Extract the [X, Y] coordinate from the center of the cell holding the provided text.  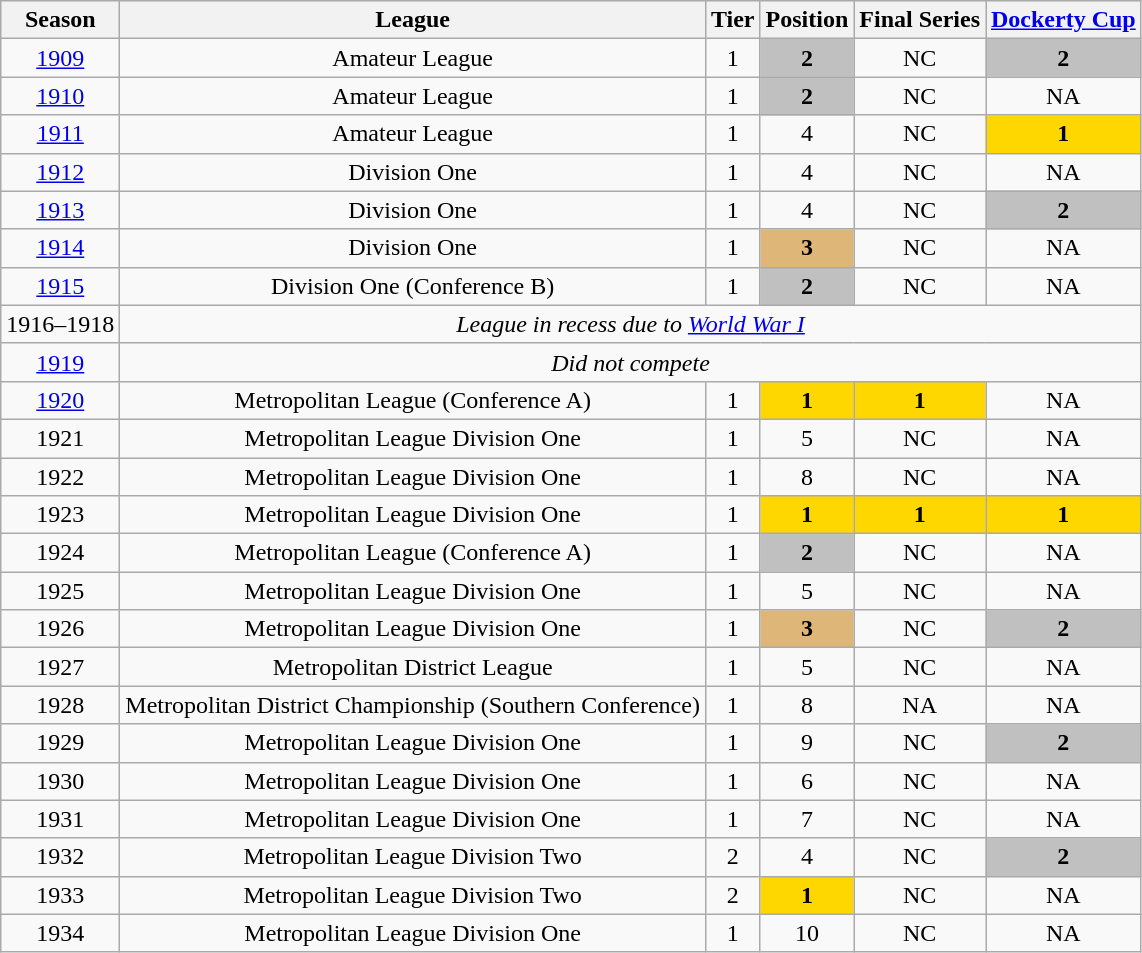
Season [60, 20]
1933 [60, 895]
1910 [60, 96]
Metropolitan District Championship (Southern Conference) [413, 705]
1931 [60, 819]
1911 [60, 134]
1922 [60, 477]
1928 [60, 705]
1929 [60, 743]
Division One (Conference B) [413, 286]
1920 [60, 400]
7 [807, 819]
1919 [60, 362]
10 [807, 933]
1926 [60, 629]
1915 [60, 286]
League in recess due to World War I [630, 324]
1923 [60, 515]
1914 [60, 248]
1912 [60, 172]
1916–1918 [60, 324]
1913 [60, 210]
1930 [60, 781]
1927 [60, 667]
Dockerty Cup [1064, 20]
League [413, 20]
Tier [732, 20]
1924 [60, 553]
1934 [60, 933]
1932 [60, 857]
Final Series [920, 20]
Position [807, 20]
1925 [60, 591]
1909 [60, 58]
Did not compete [630, 362]
Metropolitan District League [413, 667]
9 [807, 743]
6 [807, 781]
1921 [60, 438]
